Scan for the cell matching the given text and deliver its (x, y) coordinate at center. 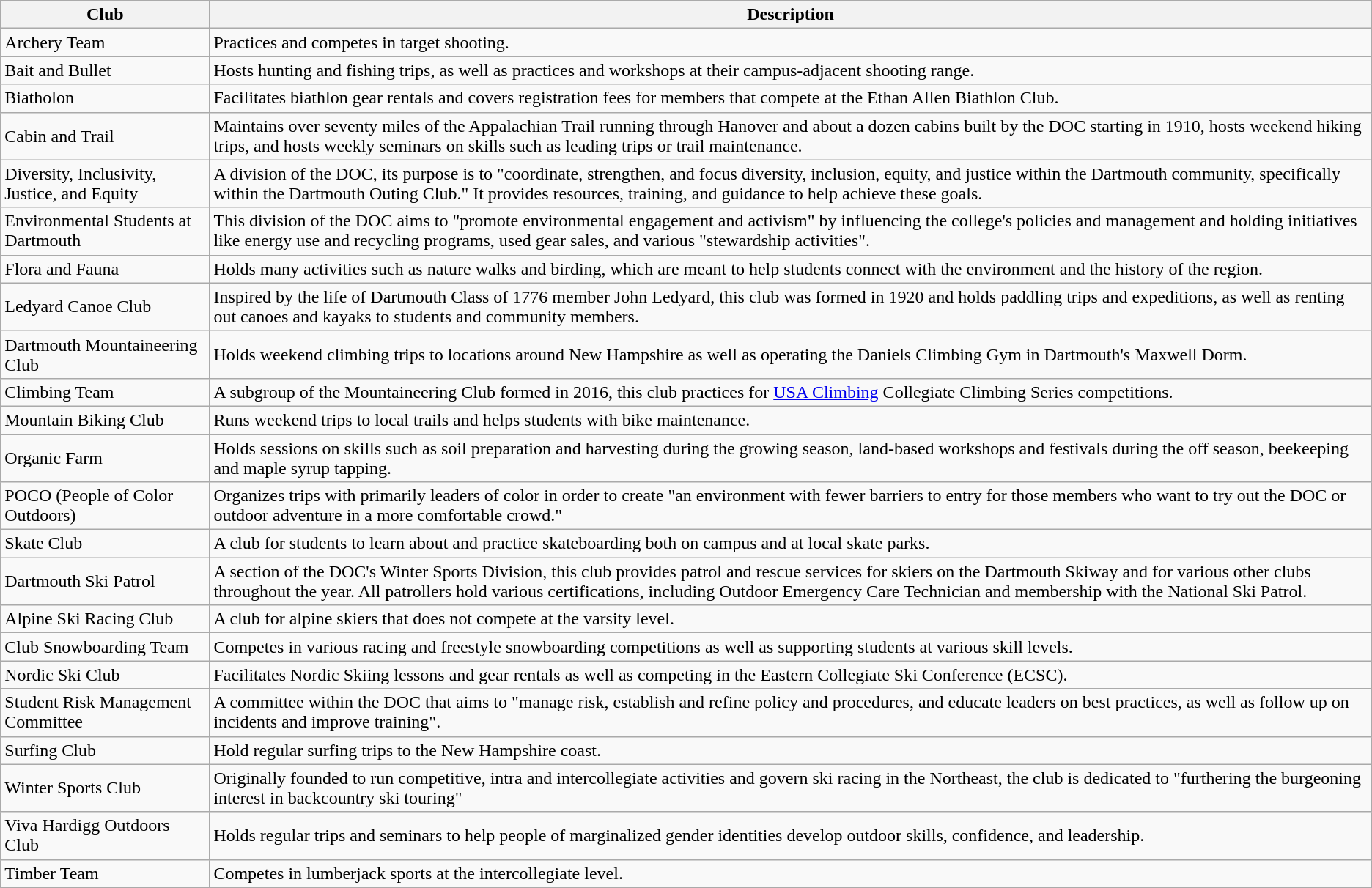
Dartmouth Mountaineering Club (106, 355)
Runs weekend trips to local trails and helps students with bike maintenance. (790, 420)
Facilitates biathlon gear rentals and covers registration fees for members that compete at the Ethan Allen Biathlon Club. (790, 98)
A club for alpine skiers that does not compete at the varsity level. (790, 619)
Holds many activities such as nature walks and birding, which are meant to help students connect with the environment and the history of the region. (790, 269)
Nordic Ski Club (106, 675)
Viva Hardigg Outdoors Club (106, 835)
Winter Sports Club (106, 788)
Description (790, 15)
Cabin and Trail (106, 136)
Competes in lumberjack sports at the intercollegiate level. (790, 873)
Club (106, 15)
Timber Team (106, 873)
Climbing Team (106, 392)
Mountain Biking Club (106, 420)
Student Risk Management Committee (106, 712)
Bait and Bullet (106, 70)
Diversity, Inclusivity, Justice, and Equity (106, 183)
Hosts hunting and fishing trips, as well as practices and workshops at their campus-adjacent shooting range. (790, 70)
Facilitates Nordic Skiing lessons and gear rentals as well as competing in the Eastern Collegiate Ski Conference (ECSC). (790, 675)
Holds regular trips and seminars to help people of marginalized gender identities develop outdoor skills, confidence, and leadership. (790, 835)
Flora and Fauna (106, 269)
Skate Club (106, 544)
Holds weekend climbing trips to locations around New Hampshire as well as operating the Daniels Climbing Gym in Dartmouth's Maxwell Dorm. (790, 355)
Competes in various racing and freestyle snowboarding competitions as well as supporting students at various skill levels. (790, 647)
Ledyard Canoe Club (106, 306)
Hold regular surfing trips to the New Hampshire coast. (790, 750)
POCO (People of Color Outdoors) (106, 506)
Organic Farm (106, 457)
Alpine Ski Racing Club (106, 619)
A club for students to learn about and practice skateboarding both on campus and at local skate parks. (790, 544)
Club Snowboarding Team (106, 647)
A subgroup of the Mountaineering Club formed in 2016, this club practices for USA Climbing Collegiate Climbing Series competitions. (790, 392)
Archery Team (106, 42)
Surfing Club (106, 750)
Biatholon (106, 98)
Environmental Students at Dartmouth (106, 232)
Practices and competes in target shooting. (790, 42)
Dartmouth Ski Patrol (106, 582)
